Search for the cell housing the specified text and yield its (x, y) center coordinate. 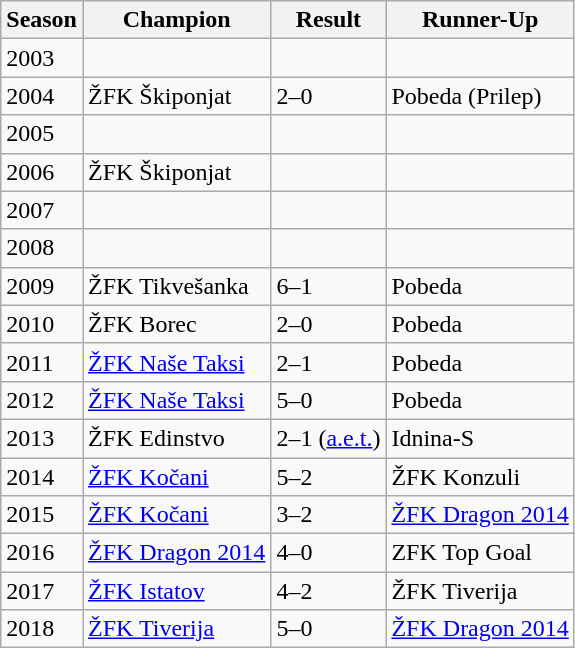
2007 (42, 210)
2010 (42, 324)
2008 (42, 248)
4–2 (328, 591)
Pobeda (Prilep) (480, 96)
2009 (42, 286)
2006 (42, 172)
Season (42, 20)
2–1 (328, 362)
2018 (42, 629)
Runner-Up (480, 20)
2003 (42, 58)
6–1 (328, 286)
2017 (42, 591)
ŽFK Borec (176, 324)
4–0 (328, 553)
2014 (42, 477)
3–2 (328, 515)
Idnina-S (480, 438)
ZFK Top Goal (480, 553)
2013 (42, 438)
2011 (42, 362)
2004 (42, 96)
2012 (42, 400)
2015 (42, 515)
2005 (42, 134)
Champion (176, 20)
ŽFK Tikvešanka (176, 286)
5–2 (328, 477)
Result (328, 20)
ŽFK Edinstvo (176, 438)
ŽFK Istatov (176, 591)
2–1 (a.e.t.) (328, 438)
2016 (42, 553)
ŽFK Konzuli (480, 477)
